For the text-containing cell, return its midpoint in (X, Y) coordinate format. 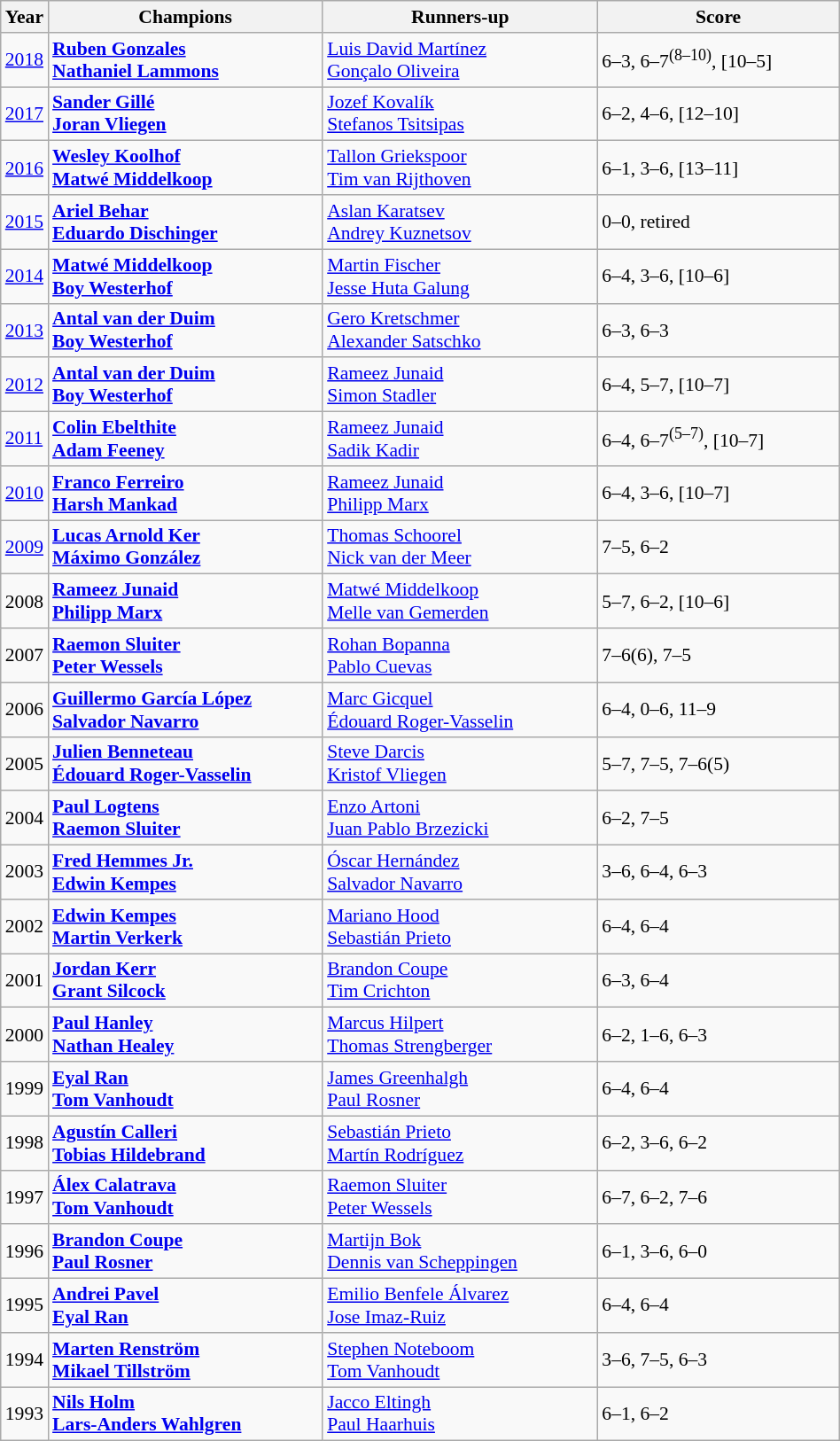
6–3, 6–7(8–10), [10–5] (718, 60)
6–4, 6–7(5–7), [10–7] (718, 440)
Wesley Koolhof Matwé Middelkoop (185, 168)
2014 (25, 277)
Thomas Schoorel Nick van der Meer (460, 548)
2004 (25, 819)
Matwé Middelkoop Boy Westerhof (185, 277)
2010 (25, 493)
Franco Ferreiro Harsh Mankad (185, 493)
Álex Calatrava Tom Vanhoudt (185, 1196)
2000 (25, 1035)
Nils Holm Lars-Anders Wahlgren (185, 1414)
Matwé Middelkoop Melle van Gemerden (460, 601)
Rohan Bopanna Pablo Cuevas (460, 656)
Martijn Bok Dennis van Scheppingen (460, 1251)
Rameez Junaid Sadik Kadir (460, 440)
Brandon Coupe Paul Rosner (185, 1251)
Luis David Martínez Gonçalo Oliveira (460, 60)
7–5, 6–2 (718, 548)
Jacco Eltingh Paul Haarhuis (460, 1414)
6–1, 6–2 (718, 1414)
James Greenhalgh Paul Rosner (460, 1088)
Óscar Hernández Salvador Navarro (460, 872)
7–6(6), 7–5 (718, 656)
2001 (25, 980)
5–7, 6–2, [10–6] (718, 601)
Year (25, 17)
Paul Logtens Raemon Sluiter (185, 819)
Steve Darcis Kristof Vliegen (460, 764)
Tallon Griekspoor Tim van Rijthoven (460, 168)
Runners-up (460, 17)
0–0, retired (718, 222)
2005 (25, 764)
1994 (25, 1359)
1998 (25, 1143)
6–2, 7–5 (718, 819)
Julien Benneteau Édouard Roger-Vasselin (185, 764)
6–4, 5–7, [10–7] (718, 385)
Brandon Coupe Tim Crichton (460, 980)
Martin Fischer Jesse Huta Galung (460, 277)
Aslan Karatsev Andrey Kuznetsov (460, 222)
2002 (25, 927)
6–7, 6–2, 7–6 (718, 1196)
2013 (25, 330)
Lucas Arnold Ker Máximo González (185, 548)
6–3, 6–3 (718, 330)
Eyal Ran Tom Vanhoudt (185, 1088)
Mariano Hood Sebastián Prieto (460, 927)
Marten Renström Mikael Tillström (185, 1359)
Guillermo García López Salvador Navarro (185, 709)
2017 (25, 113)
Sander Gillé Joran Vliegen (185, 113)
2003 (25, 872)
5–7, 7–5, 7–6(5) (718, 764)
Fred Hemmes Jr. Edwin Kempes (185, 872)
1996 (25, 1251)
1993 (25, 1414)
Rameez Junaid Simon Stadler (460, 385)
2007 (25, 656)
6–3, 6–4 (718, 980)
1997 (25, 1196)
2006 (25, 709)
3–6, 7–5, 6–3 (718, 1359)
Champions (185, 17)
2012 (25, 385)
Agustín Calleri Tobias Hildebrand (185, 1143)
Paul Hanley Nathan Healey (185, 1035)
Ruben Gonzales Nathaniel Lammons (185, 60)
6–4, 3–6, [10–7] (718, 493)
Stephen Noteboom Tom Vanhoudt (460, 1359)
Score (718, 17)
2016 (25, 168)
2008 (25, 601)
6–4, 0–6, 11–9 (718, 709)
6–1, 3–6, 6–0 (718, 1251)
1995 (25, 1306)
Enzo Artoni Juan Pablo Brzezicki (460, 819)
6–1, 3–6, [13–11] (718, 168)
6–2, 1–6, 6–3 (718, 1035)
Edwin Kempes Martin Verkerk (185, 927)
Ariel Behar Eduardo Dischinger (185, 222)
2018 (25, 60)
6–2, 3–6, 6–2 (718, 1143)
2015 (25, 222)
Marc Gicquel Édouard Roger-Vasselin (460, 709)
2011 (25, 440)
Colin Ebelthite Adam Feeney (185, 440)
Sebastián Prieto Martín Rodríguez (460, 1143)
Gero Kretschmer Alexander Satschko (460, 330)
6–2, 4–6, [12–10] (718, 113)
Andrei Pavel Eyal Ran (185, 1306)
Jozef Kovalík Stefanos Tsitsipas (460, 113)
1999 (25, 1088)
2009 (25, 548)
6–4, 3–6, [10–6] (718, 277)
Emilio Benfele Álvarez Jose Imaz-Ruiz (460, 1306)
Jordan Kerr Grant Silcock (185, 980)
Marcus Hilpert Thomas Strengberger (460, 1035)
3–6, 6–4, 6–3 (718, 872)
